Search for the cell housing the specified text and yield its [X, Y] center coordinate. 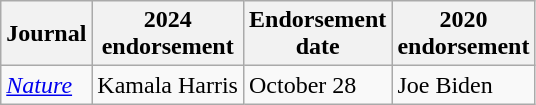
2024endorsement [168, 34]
Kamala Harris [168, 85]
Joe Biden [464, 85]
Journal [46, 34]
Endorsementdate [317, 34]
2020endorsement [464, 34]
October 28 [317, 85]
Nature [46, 85]
